Provide the [X, Y] coordinate of the cell's center where the given text is located.  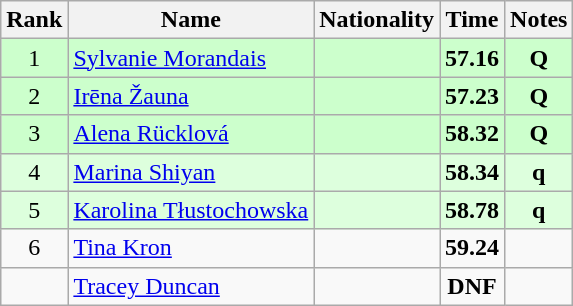
6 [34, 248]
Sylvanie Morandais [191, 58]
Rank [34, 20]
Tina Kron [191, 248]
58.32 [472, 134]
DNF [472, 286]
1 [34, 58]
59.24 [472, 248]
57.23 [472, 96]
4 [34, 172]
3 [34, 134]
Irēna Žauna [191, 96]
Alena Rücklová [191, 134]
Nationality [377, 20]
58.34 [472, 172]
Notes [539, 20]
Name [191, 20]
Marina Shiyan [191, 172]
Tracey Duncan [191, 286]
Karolina Tłustochowska [191, 210]
Time [472, 20]
57.16 [472, 58]
2 [34, 96]
58.78 [472, 210]
5 [34, 210]
